Pinpoint the cell where the given text exists, returning its (x, y) midpoint coordinate. 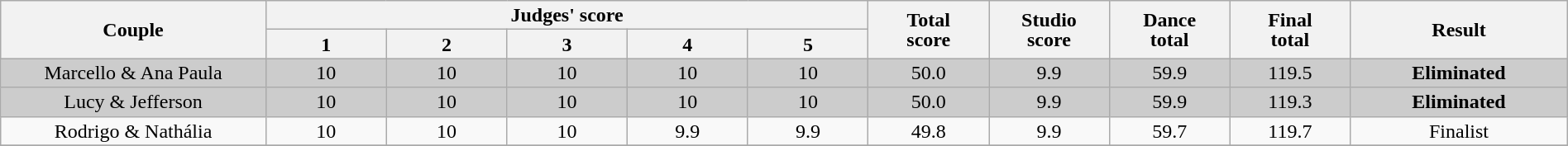
119.5 (1290, 73)
Couple (134, 30)
49.8 (929, 130)
Result (1459, 30)
119.7 (1290, 130)
59.7 (1169, 130)
Judges' score (567, 15)
2 (447, 45)
Finaltotal (1290, 30)
Studioscore (1049, 30)
3 (567, 45)
Finalist (1459, 130)
Dancetotal (1169, 30)
1 (326, 45)
5 (808, 45)
119.3 (1290, 102)
4 (687, 45)
Rodrigo & Nathália (134, 130)
Totalscore (929, 30)
Marcello & Ana Paula (134, 73)
Lucy & Jefferson (134, 102)
